Detect which cell encompasses the target text, then output its [x, y] center coordinate. 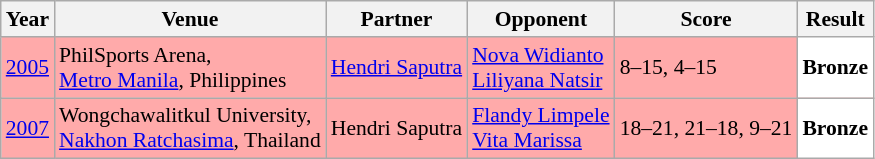
Flandy Limpele Vita Marissa [540, 128]
2005 [28, 68]
PhilSports Arena,Metro Manila, Philippines [190, 68]
Wongchawalitkul University,Nakhon Ratchasima, Thailand [190, 128]
18–21, 21–18, 9–21 [706, 128]
2007 [28, 128]
Year [28, 19]
Opponent [540, 19]
Venue [190, 19]
Score [706, 19]
8–15, 4–15 [706, 68]
Result [835, 19]
Partner [396, 19]
Nova Widianto Liliyana Natsir [540, 68]
